Search for the cell housing the specified text and yield its [x, y] center coordinate. 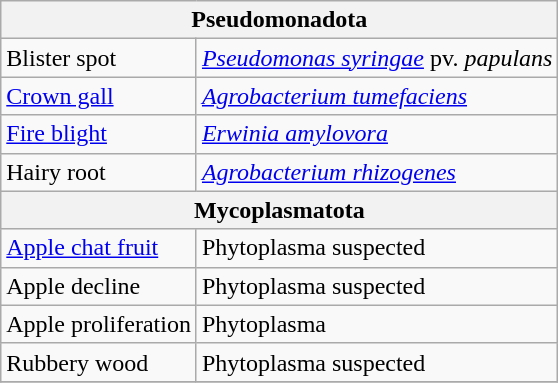
Crown gall [99, 96]
Agrobacterium rhizogenes [377, 172]
Mycoplasmatota [280, 210]
Erwinia amylovora [377, 134]
Apple proliferation [99, 324]
Pseudomonas syringae pv. papulans [377, 58]
Agrobacterium tumefaciens [377, 96]
Phytoplasma [377, 324]
Apple decline [99, 286]
Rubbery wood [99, 362]
Fire blight [99, 134]
Pseudomonadota [280, 20]
Apple chat fruit [99, 248]
Hairy root [99, 172]
Blister spot [99, 58]
